Detect which cell encompasses the target text, then output its (X, Y) center coordinate. 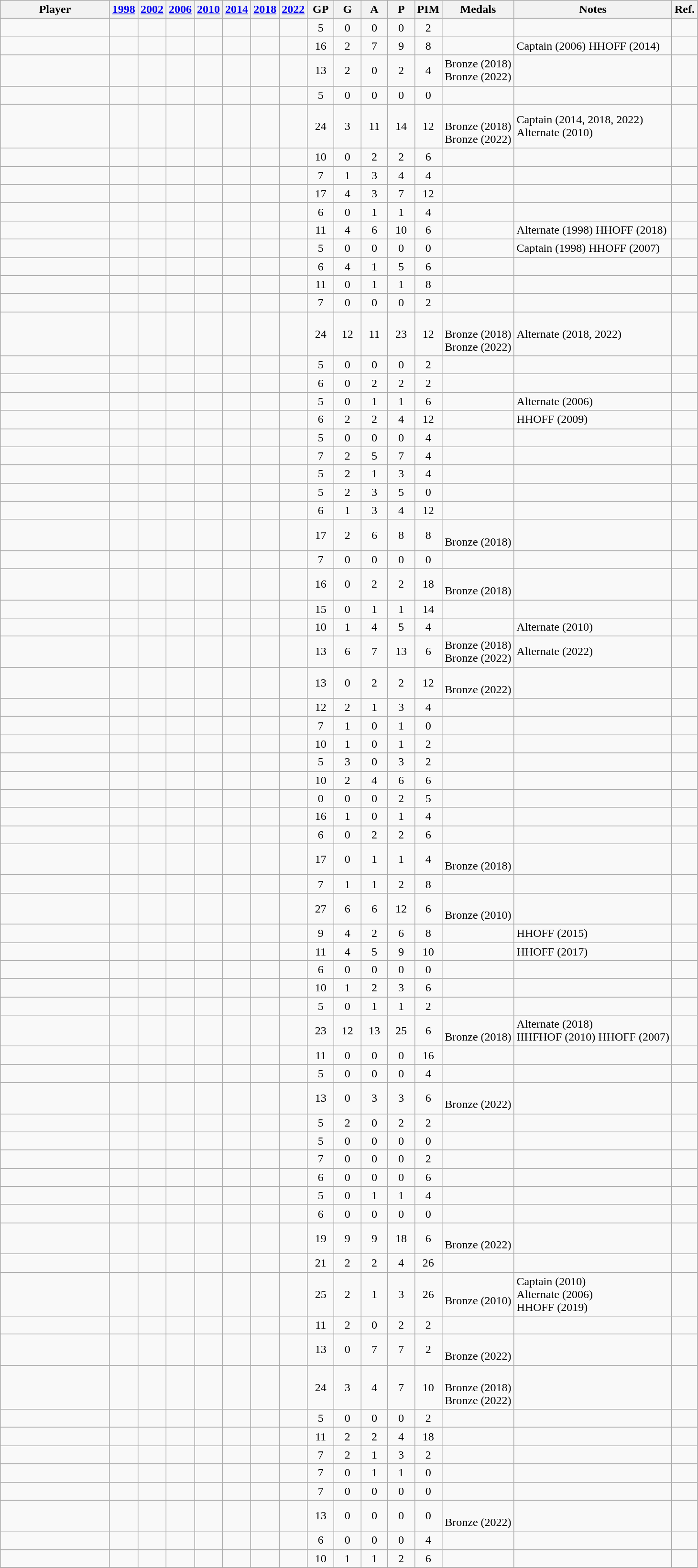
Alternate (2018)IIHFHOF (2010) HHOFF (2007) (593, 1031)
Notes (593, 10)
2018 (265, 10)
2022 (294, 10)
Captain (2014, 2018, 2022)Alternate (2010) (593, 126)
HHOFF (2017) (593, 951)
Alternate (2006) (593, 401)
GP (321, 10)
Ref. (685, 10)
Captain (2010)Alternate (2006)HHOFF (2019) (593, 1294)
2006 (180, 10)
19 (321, 1238)
Captain (1998) HHOFF (2007) (593, 248)
P (401, 10)
A (374, 10)
2014 (237, 10)
G (348, 10)
Alternate (2010) (593, 627)
2010 (208, 10)
15 (321, 609)
2002 (152, 10)
Alternate (2022) (593, 652)
Captain (2006) HHOFF (2014) (593, 46)
27 (321, 909)
HHOFF (2015) (593, 933)
Medals (478, 10)
PIM (428, 10)
1998 (123, 10)
Alternate (1998) HHOFF (2018) (593, 230)
Alternate (2018, 2022) (593, 334)
HHOFF (2009) (593, 419)
Player (55, 10)
21 (321, 1263)
